Extract the (x, y) coordinate from the center of the cell holding the provided text.  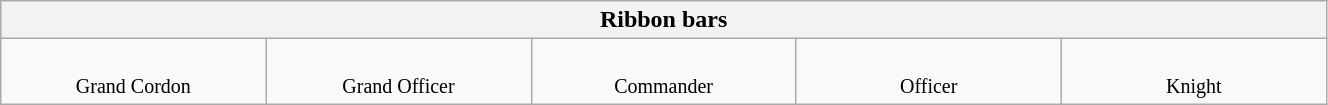
Grand Cordon (134, 72)
Officer (928, 72)
Commander (664, 72)
Knight (1194, 72)
Ribbon bars (664, 20)
Grand Officer (398, 72)
